Capture the cell that displays the provided text and extract its [X, Y] central coordinate. 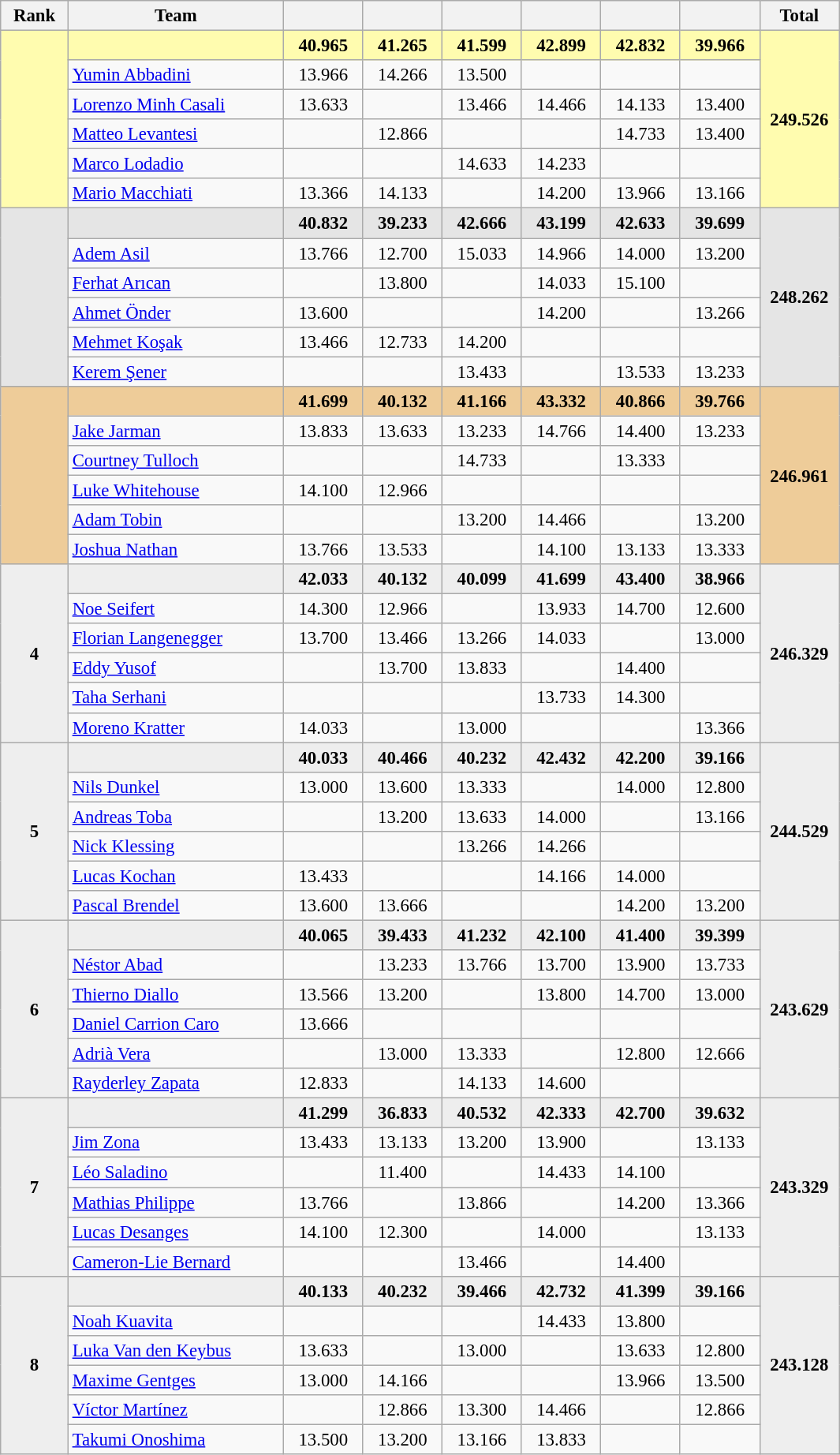
40.065 [323, 935]
7 [35, 1188]
13.566 [323, 995]
11.400 [402, 1173]
39.766 [719, 402]
5 [35, 832]
12.700 [402, 253]
Luke Whitehouse [175, 490]
Yumin Abbadini [175, 75]
Rank [35, 16]
Jim Zona [175, 1143]
14.966 [562, 253]
40.099 [483, 579]
42.832 [640, 46]
12.600 [719, 609]
Rayderley Zapata [175, 1083]
42.732 [562, 1291]
Thierno Diallo [175, 995]
246.329 [800, 653]
Luka Van den Keybus [175, 1351]
4 [35, 653]
41.166 [483, 402]
14.633 [483, 164]
Lorenzo Minh Casali [175, 105]
42.432 [562, 757]
Eddy Yusof [175, 668]
42.333 [562, 1113]
Mehmet Koşak [175, 342]
Ferhat Arıcan [175, 282]
Noah Kuavita [175, 1321]
Mario Macchiati [175, 193]
246.961 [800, 476]
39.433 [402, 935]
Nils Dunkel [175, 787]
42.033 [323, 579]
39.399 [719, 935]
Marco Lodadio [175, 164]
40.033 [323, 757]
Maxime Gentges [175, 1380]
Kerem Şener [175, 372]
8 [35, 1365]
41.299 [323, 1113]
15.033 [483, 253]
41.399 [640, 1291]
43.400 [640, 579]
Andreas Toba [175, 817]
40.133 [323, 1291]
38.966 [719, 579]
40.965 [323, 46]
Pascal Brendel [175, 906]
Team [175, 16]
248.262 [800, 297]
42.700 [640, 1113]
41.400 [640, 935]
Daniel Carrion Caro [175, 1024]
41.265 [402, 46]
Noe Seifert [175, 609]
40.832 [323, 223]
13.933 [562, 609]
14.233 [562, 164]
Total [800, 16]
40.866 [640, 402]
39.632 [719, 1113]
Nick Klessing [175, 847]
40.466 [402, 757]
Ahmet Önder [175, 312]
12.733 [402, 342]
Léo Saladino [175, 1173]
12.300 [402, 1232]
39.466 [483, 1291]
42.899 [562, 46]
243.128 [800, 1365]
14.600 [562, 1083]
244.529 [800, 832]
41.232 [483, 935]
36.833 [402, 1113]
249.526 [800, 120]
Florian Langenegger [175, 638]
Matteo Levantesi [175, 134]
Moreno Kratter [175, 727]
43.199 [562, 223]
243.329 [800, 1188]
Víctor Martínez [175, 1410]
12.666 [719, 1054]
Lucas Desanges [175, 1232]
42.100 [562, 935]
12.833 [323, 1083]
42.633 [640, 223]
39.966 [719, 46]
Taha Serhani [175, 698]
Takumi Onoshima [175, 1439]
Néstor Abad [175, 965]
39.233 [402, 223]
14.766 [562, 431]
40.532 [483, 1113]
42.666 [483, 223]
42.200 [640, 757]
13.866 [483, 1203]
43.332 [562, 402]
Mathias Philippe [175, 1203]
243.629 [800, 1009]
13.300 [483, 1410]
Joshua Nathan [175, 550]
Cameron-Lie Bernard [175, 1262]
41.599 [483, 46]
Adrià Vera [175, 1054]
39.699 [719, 223]
Adam Tobin [175, 520]
Jake Jarman [175, 431]
Courtney Tulloch [175, 461]
Lucas Kochan [175, 876]
Adem Asil [175, 253]
6 [35, 1009]
15.100 [640, 282]
